Provide the [x, y] coordinate of the cell's center where the given text is located.  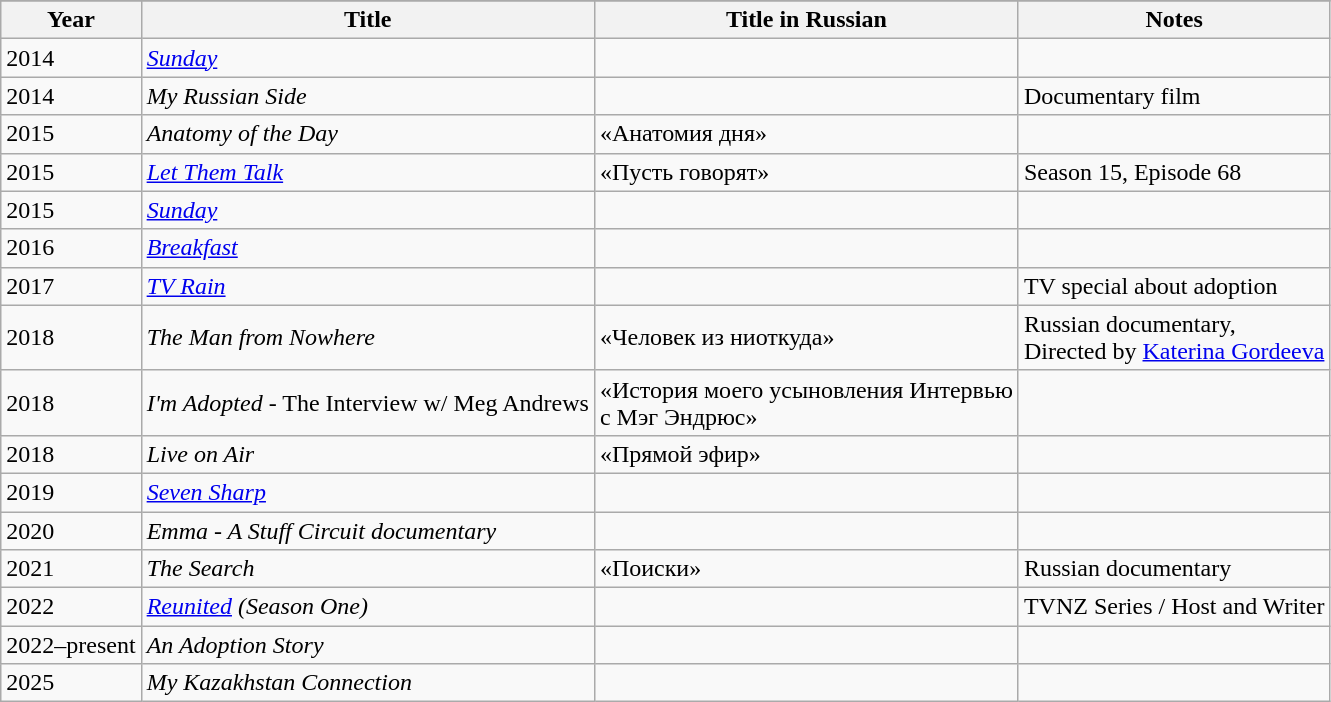
My Kazakhstan Connection [368, 683]
Notes [1174, 20]
2022–present [71, 645]
Breakfast [368, 248]
Let Them Talk [368, 172]
2016 [71, 248]
The Man from Nowhere [368, 338]
Emma - A Stuff Circuit documentary [368, 531]
Title in Russian [806, 20]
Reunited (Season One) [368, 607]
Anatomy of the Day [368, 134]
2022 [71, 607]
My Russian Side [368, 96]
Title [368, 20]
The Search [368, 569]
TV special about adoption [1174, 286]
2021 [71, 569]
TVNZ Series / Host and Writer [1174, 607]
2019 [71, 492]
Russian documentary [1174, 569]
Russian documentary, Directed by Katerina Gordeeva [1174, 338]
TV Rain [368, 286]
«Пусть говорят» [806, 172]
Year [71, 20]
2025 [71, 683]
«История моего усыновления Интервьюс Мэг Эндрюс» [806, 402]
Live on Air [368, 454]
2017 [71, 286]
I'm Adopted - The Interview w/ Meg Andrews [368, 402]
Documentary film [1174, 96]
2020 [71, 531]
«Поиски» [806, 569]
«Прямой эфир» [806, 454]
«Анатомия дня» [806, 134]
«Человек из ниоткуда» [806, 338]
Seven Sharp [368, 492]
An Adoption Story [368, 645]
Season 15, Episode 68 [1174, 172]
